Return the (X, Y) coordinate for the center point of the cell that contains the specified text.  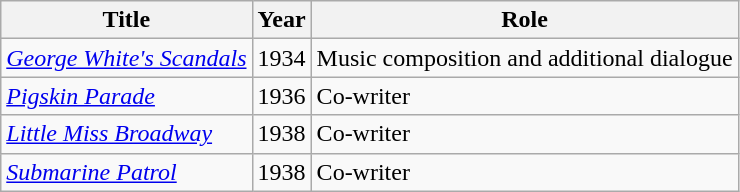
Pigskin Parade (126, 96)
Music composition and additional dialogue (524, 58)
George White's Scandals (126, 58)
Year (282, 20)
1936 (282, 96)
Role (524, 20)
Little Miss Broadway (126, 134)
Submarine Patrol (126, 172)
Title (126, 20)
1934 (282, 58)
